Determine the (X, Y) coordinate at the center of the cell enclosing the given text.  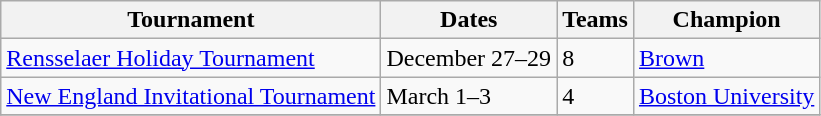
Tournament (191, 20)
Brown (726, 58)
Teams (596, 20)
New England Invitational Tournament (191, 96)
4 (596, 96)
Rensselaer Holiday Tournament (191, 58)
Boston University (726, 96)
December 27–29 (469, 58)
Dates (469, 20)
Champion (726, 20)
March 1–3 (469, 96)
8 (596, 58)
